From the cell containing the given text, extract its center point as (x, y) coordinate. 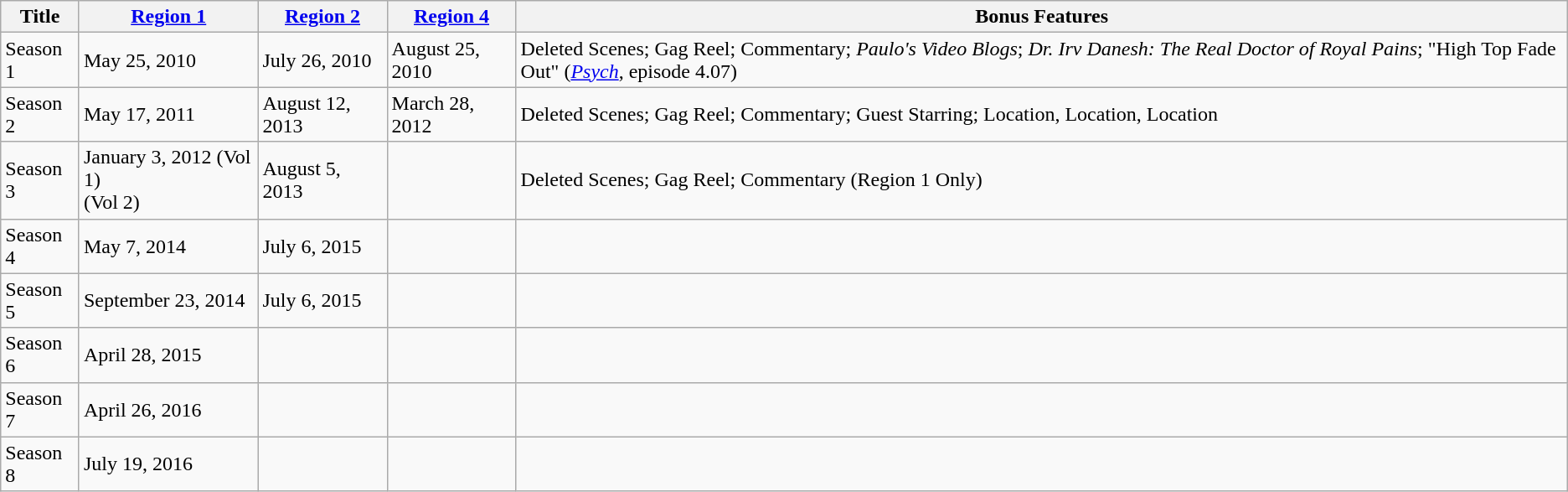
Region 1 (168, 17)
Region 4 (451, 17)
May 25, 2010 (168, 60)
Deleted Scenes; Gag Reel; Commentary; Paulo's Video Blogs; Dr. Irv Danesh: The Real Doctor of Royal Pains; "High Top Fade Out" (Psych, episode 4.07) (1042, 60)
September 23, 2014 (168, 300)
July 19, 2016 (168, 464)
Deleted Scenes; Gag Reel; Commentary (Region 1 Only) (1042, 180)
Season 2 (40, 114)
Season 6 (40, 355)
August 25, 2010 (451, 60)
Season 3 (40, 180)
Title (40, 17)
Season 5 (40, 300)
January 3, 2012 (Vol 1) (Vol 2) (168, 180)
Season 4 (40, 246)
August 12, 2013 (322, 114)
May 7, 2014 (168, 246)
April 28, 2015 (168, 355)
Bonus Features (1042, 17)
July 26, 2010 (322, 60)
August 5, 2013 (322, 180)
May 17, 2011 (168, 114)
Season 7 (40, 409)
Season 1 (40, 60)
Deleted Scenes; Gag Reel; Commentary; Guest Starring; Location, Location, Location (1042, 114)
March 28, 2012 (451, 114)
Region 2 (322, 17)
April 26, 2016 (168, 409)
Season 8 (40, 464)
